Extract the [X, Y] coordinate from the center of the cell holding the provided text.  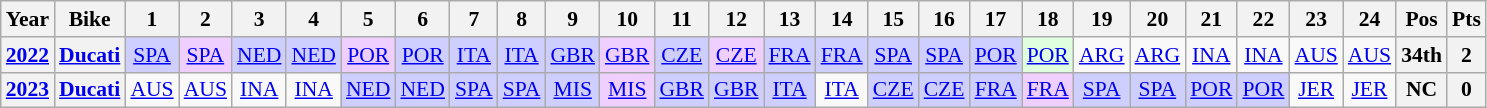
7 [474, 19]
22 [1263, 19]
9 [572, 19]
Bike [90, 19]
21 [1211, 19]
11 [682, 19]
10 [628, 19]
Pos [1422, 19]
34th [1422, 55]
16 [944, 19]
20 [1158, 19]
13 [790, 19]
Pts [1466, 19]
2023 [28, 90]
17 [996, 19]
15 [894, 19]
1 [152, 19]
19 [1102, 19]
12 [736, 19]
Year [28, 19]
24 [1370, 19]
6 [422, 19]
0 [1466, 90]
5 [368, 19]
14 [842, 19]
8 [522, 19]
2022 [28, 55]
NC [1422, 90]
18 [1048, 19]
4 [313, 19]
23 [1316, 19]
3 [259, 19]
